Scan for the cell matching the given text and deliver its (x, y) coordinate at center. 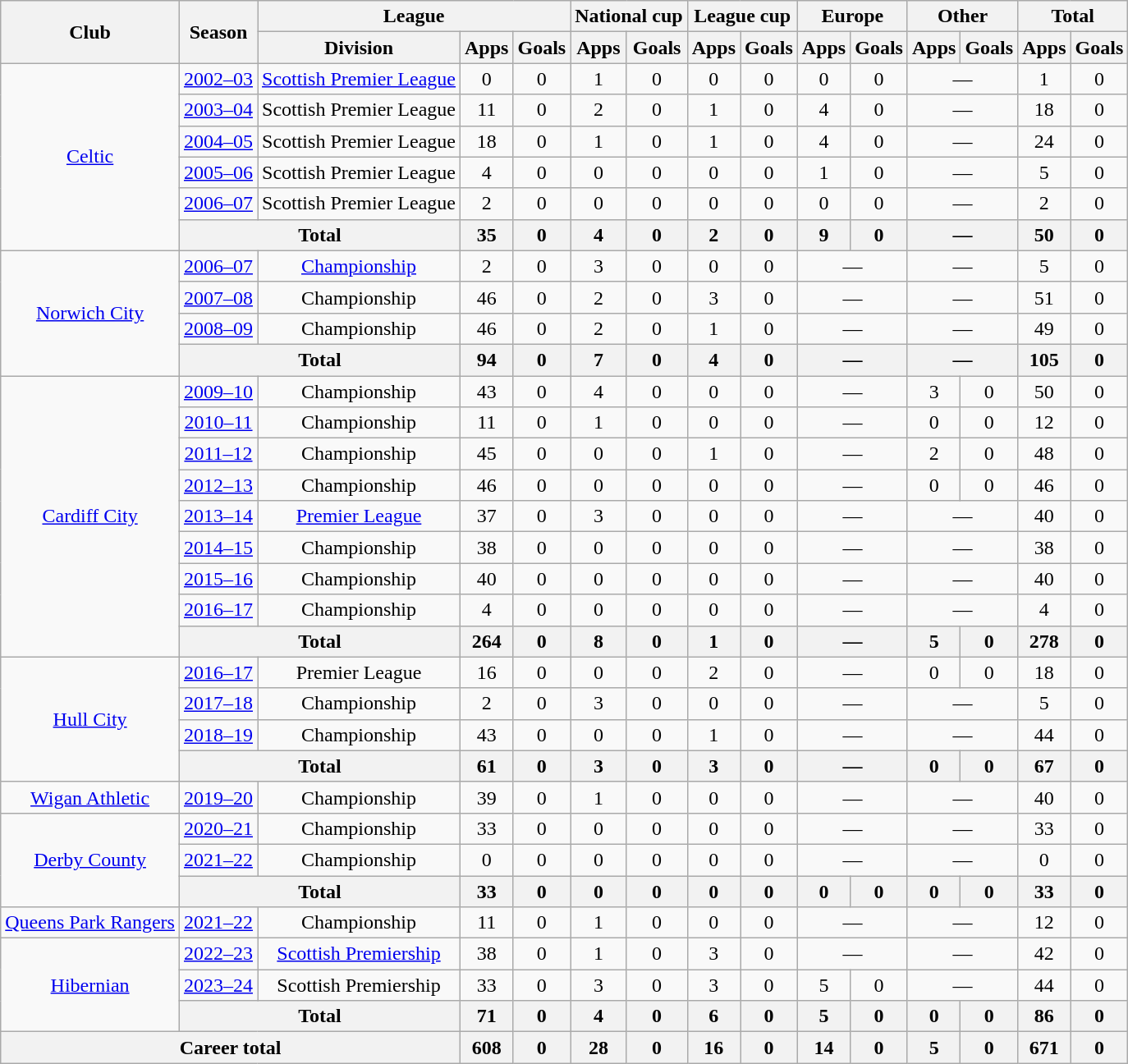
2020–21 (218, 828)
Season (218, 32)
2003–04 (218, 110)
National cup (629, 16)
48 (1044, 454)
2010–11 (218, 423)
45 (487, 454)
2002–03 (218, 79)
Celtic (90, 157)
Norwich City (90, 313)
Career total (231, 1048)
105 (1044, 360)
7 (598, 360)
2008–09 (218, 328)
2018–19 (218, 735)
2012–13 (218, 485)
94 (487, 360)
264 (487, 641)
2007–08 (218, 297)
Hibernian (90, 985)
86 (1044, 1016)
35 (487, 235)
2013–14 (218, 516)
42 (1044, 954)
608 (487, 1048)
League cup (742, 16)
Cardiff City (90, 517)
671 (1044, 1048)
2014–15 (218, 548)
6 (713, 1016)
51 (1044, 297)
24 (1044, 141)
278 (1044, 641)
2022–23 (218, 954)
Derby County (90, 860)
9 (823, 235)
2017–18 (218, 704)
Club (90, 32)
Queens Park Rangers (90, 923)
2023–24 (218, 985)
14 (823, 1048)
2009–10 (218, 392)
Division (360, 48)
49 (1044, 328)
37 (487, 516)
8 (598, 641)
2005–06 (218, 172)
61 (487, 766)
2015–16 (218, 579)
28 (598, 1048)
39 (487, 797)
Wigan Athletic (90, 797)
67 (1044, 766)
71 (487, 1016)
League (414, 16)
2019–20 (218, 797)
Europe (852, 16)
2011–12 (218, 454)
2004–05 (218, 141)
Hull City (90, 719)
Other (962, 16)
